Provide the [X, Y] coordinate of the cell's center where the given text is located.  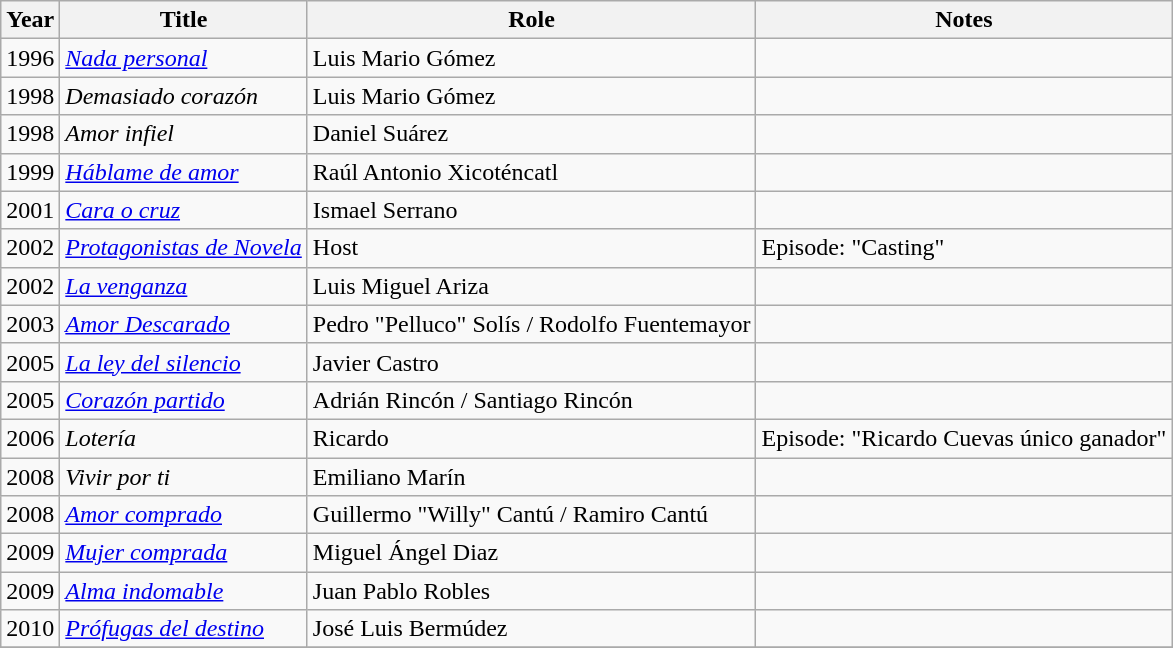
Corazón partido [184, 400]
Miguel Ángel Diaz [532, 553]
Role [532, 20]
Year [30, 20]
Guillermo "Willy" Cantú / Ramiro Cantú [532, 515]
Cara o cruz [184, 210]
La venganza [184, 286]
2003 [30, 324]
Adrián Rincón / Santiago Rincón [532, 400]
Prófugas del destino [184, 629]
2006 [30, 438]
Amor comprado [184, 515]
Mujer comprada [184, 553]
Protagonistas de Novela [184, 248]
Raúl Antonio Xicoténcatl [532, 172]
1999 [30, 172]
Episode: "Ricardo Cuevas único ganador" [964, 438]
Háblame de amor [184, 172]
Luis Miguel Ariza [532, 286]
José Luis Bermúdez [532, 629]
1996 [30, 58]
Nada personal [184, 58]
Episode: "Casting" [964, 248]
Lotería [184, 438]
Daniel Suárez [532, 134]
Vivir por ti [184, 477]
Emiliano Marín [532, 477]
Demasiado corazón [184, 96]
2010 [30, 629]
Title [184, 20]
Javier Castro [532, 362]
Ismael Serrano [532, 210]
Pedro "Pelluco" Solís / Rodolfo Fuentemayor [532, 324]
La ley del silencio [184, 362]
Juan Pablo Robles [532, 591]
Ricardo [532, 438]
Amor infiel [184, 134]
Amor Descarado [184, 324]
Alma indomable [184, 591]
Host [532, 248]
2001 [30, 210]
Notes [964, 20]
